Extract the [X, Y] coordinate from the center of the cell holding the provided text.  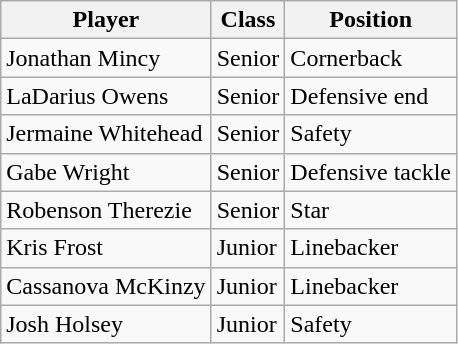
Player [106, 20]
Position [371, 20]
Cassanova McKinzy [106, 286]
Josh Holsey [106, 324]
Cornerback [371, 58]
Robenson Therezie [106, 210]
Jonathan Mincy [106, 58]
Star [371, 210]
LaDarius Owens [106, 96]
Jermaine Whitehead [106, 134]
Defensive tackle [371, 172]
Defensive end [371, 96]
Class [248, 20]
Gabe Wright [106, 172]
Kris Frost [106, 248]
